Find where the given text appears and provide that cell's center as (X, Y) coordinate. 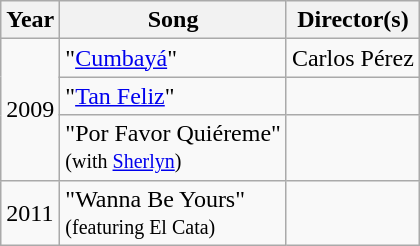
2009 (30, 110)
"Wanna Be Yours"(featuring El Cata) (174, 212)
Song (174, 20)
Director(s) (352, 20)
2011 (30, 212)
Carlos Pérez (352, 58)
Year (30, 20)
"Cumbayá" (174, 58)
"Por Favor Quiéreme" (with Sherlyn) (174, 148)
"Tan Feliz" (174, 96)
